Find where the given text appears and provide that cell's center as (X, Y) coordinate. 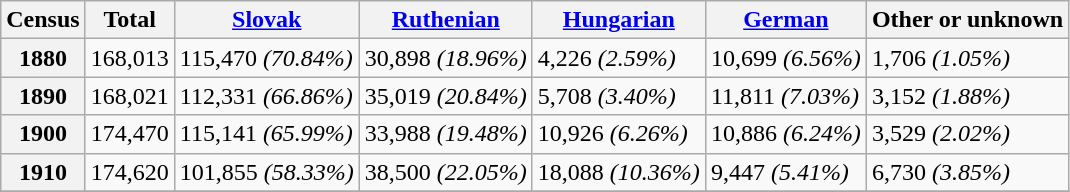
6,730 (3.85%) (967, 172)
174,470 (130, 134)
101,855 (58.33%) (266, 172)
10,926 (6.26%) (618, 134)
Other or unknown (967, 20)
38,500 (22.05%) (446, 172)
30,898 (18.96%) (446, 58)
Total (130, 20)
168,021 (130, 96)
1880 (43, 58)
112,331 (66.86%) (266, 96)
German (786, 20)
1890 (43, 96)
9,447 (5.41%) (786, 172)
174,620 (130, 172)
1,706 (1.05%) (967, 58)
11,811 (7.03%) (786, 96)
1910 (43, 172)
115,470 (70.84%) (266, 58)
10,699 (6.56%) (786, 58)
1900 (43, 134)
4,226 (2.59%) (618, 58)
5,708 (3.40%) (618, 96)
3,529 (2.02%) (967, 134)
35,019 (20.84%) (446, 96)
3,152 (1.88%) (967, 96)
18,088 (10.36%) (618, 172)
Hungarian (618, 20)
Ruthenian (446, 20)
168,013 (130, 58)
10,886 (6.24%) (786, 134)
33,988 (19.48%) (446, 134)
Census (43, 20)
Slovak (266, 20)
115,141 (65.99%) (266, 134)
